Return [x, y] of the center of cell containing provided text 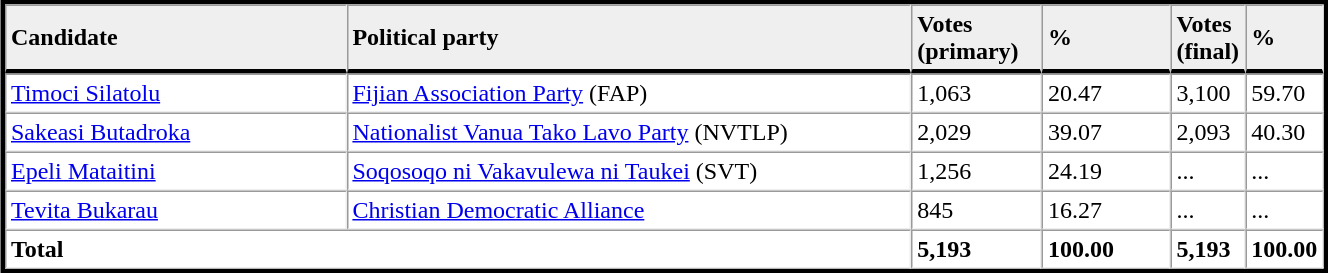
Votes(primary) [976, 38]
39.07 [1106, 132]
40.30 [1284, 132]
Fijian Association Party (FAP) [628, 94]
Nationalist Vanua Tako Lavo Party (NVTLP) [628, 132]
1,063 [976, 94]
1,256 [976, 172]
Christian Democratic Alliance [628, 210]
Political party [628, 38]
Tevita Bukarau [176, 210]
845 [976, 210]
3,100 [1208, 94]
Soqosoqo ni Vakavulewa ni Taukei (SVT) [628, 172]
16.27 [1106, 210]
20.47 [1106, 94]
Candidate [176, 38]
24.19 [1106, 172]
Votes(final) [1208, 38]
Total [458, 250]
2,029 [976, 132]
59.70 [1284, 94]
Epeli Mataitini [176, 172]
Timoci Silatolu [176, 94]
2,093 [1208, 132]
Sakeasi Butadroka [176, 132]
